Extract the (X, Y) coordinate from the center of the cell holding the provided text.  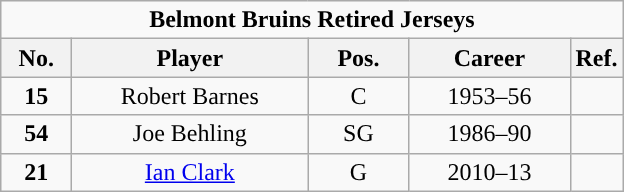
G (358, 172)
15 (36, 96)
Ref. (596, 58)
54 (36, 134)
Ian Clark (190, 172)
1986–90 (490, 134)
Robert Barnes (190, 96)
21 (36, 172)
2010–13 (490, 172)
Joe Behling (190, 134)
SG (358, 134)
Belmont Bruins Retired Jerseys (312, 20)
Pos. (358, 58)
C (358, 96)
Player (190, 58)
Career (490, 58)
No. (36, 58)
1953–56 (490, 96)
